Determine the (X, Y) coordinate at the center of the cell enclosing the given text.  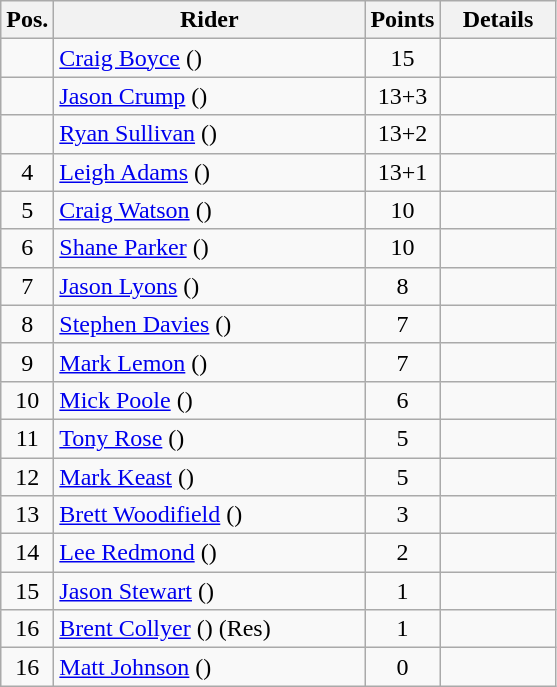
Mark Lemon () (210, 362)
0 (402, 667)
Points (402, 20)
Ryan Sullivan () (210, 134)
Lee Redmond () (210, 553)
Mark Keast () (210, 477)
Shane Parker () (210, 248)
Jason Lyons () (210, 286)
2 (402, 553)
Rider (210, 20)
Stephen Davies () (210, 324)
Brent Collyer () (Res) (210, 629)
Craig Watson () (210, 210)
9 (28, 362)
Craig Boyce () (210, 58)
Tony Rose () (210, 438)
Pos. (28, 20)
Jason Crump () (210, 96)
12 (28, 477)
11 (28, 438)
4 (28, 172)
3 (402, 515)
Brett Woodifield () (210, 515)
Mick Poole () (210, 400)
13 (28, 515)
14 (28, 553)
Leigh Adams () (210, 172)
13+3 (402, 96)
13+2 (402, 134)
Matt Johnson () (210, 667)
13+1 (402, 172)
Jason Stewart () (210, 591)
Details (498, 20)
